Scan for the cell matching the given text and deliver its [X, Y] coordinate at center. 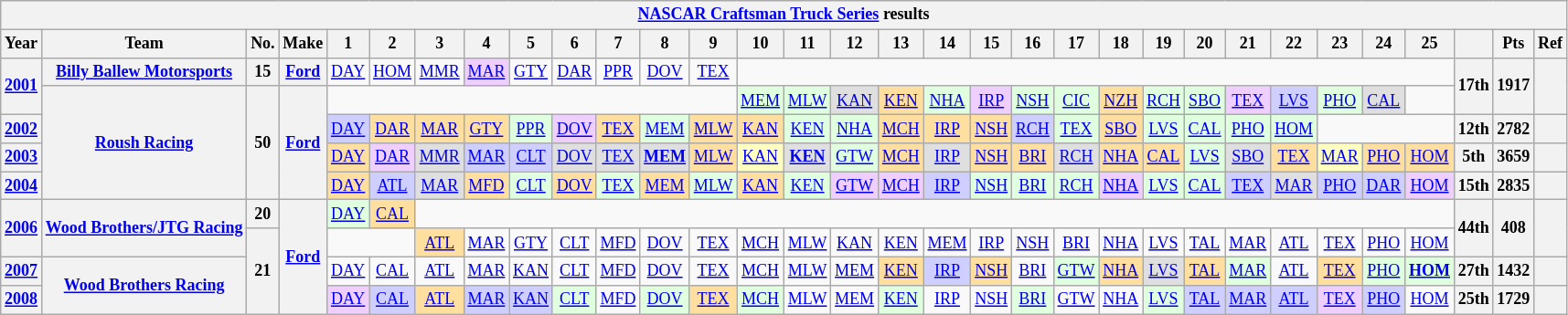
19 [1164, 44]
13 [901, 44]
2008 [22, 299]
NASCAR Craftsman Truck Series results [784, 15]
14 [947, 44]
Team [144, 44]
3659 [1514, 157]
12 [855, 44]
1 [348, 44]
50 [263, 142]
Ref [1551, 44]
2003 [22, 157]
17 [1076, 44]
1917 [1514, 86]
2002 [22, 128]
Make [304, 44]
11 [806, 44]
2835 [1514, 186]
4 [486, 44]
6 [574, 44]
2 [393, 44]
24 [1384, 44]
1432 [1514, 270]
Year [22, 44]
5 [531, 44]
No. [263, 44]
NZH [1121, 100]
17th [1474, 86]
5th [1474, 157]
10 [761, 44]
23 [1339, 44]
Wood Brothers/JTG Racing [144, 228]
25th [1474, 299]
44th [1474, 228]
2007 [22, 270]
2004 [22, 186]
22 [1295, 44]
15th [1474, 186]
CIC [1076, 100]
408 [1514, 228]
Wood Brothers Racing [144, 285]
12th [1474, 128]
8 [666, 44]
18 [1121, 44]
1729 [1514, 299]
7 [618, 44]
9 [713, 44]
2782 [1514, 128]
2001 [22, 86]
27th [1474, 270]
Roush Racing [144, 142]
2006 [22, 228]
16 [1033, 44]
Billy Ballew Motorsports [144, 71]
25 [1430, 44]
Pts [1514, 44]
3 [439, 44]
